Identify which cell holds the provided text, then report its (X, Y) central coordinate. 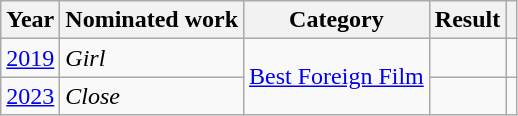
Nominated work (152, 20)
2019 (30, 58)
Result (467, 20)
Close (152, 96)
Year (30, 20)
Girl (152, 58)
Best Foreign Film (337, 77)
Category (337, 20)
2023 (30, 96)
